Provide the (X, Y) coordinate of the cell's center where the given text is located.  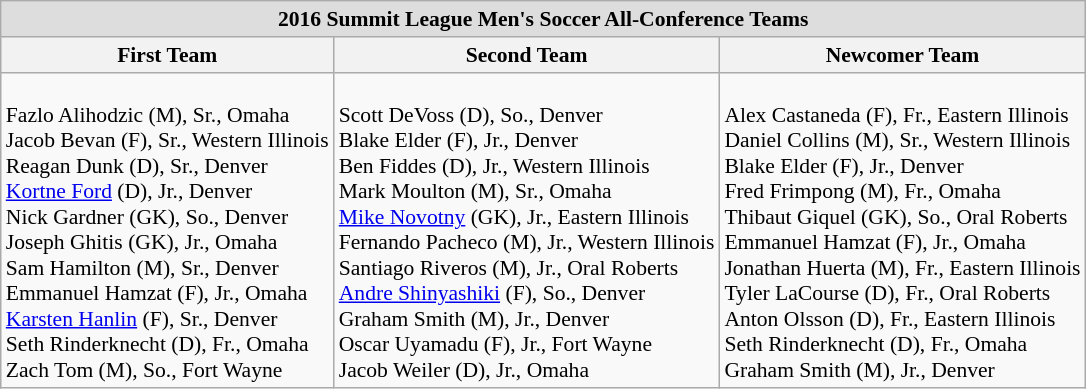
Second Team (527, 55)
2016 Summit League Men's Soccer All-Conference Teams (544, 19)
First Team (168, 55)
Newcomer Team (902, 55)
